For the text-containing cell, return its midpoint in [X, Y] coordinate format. 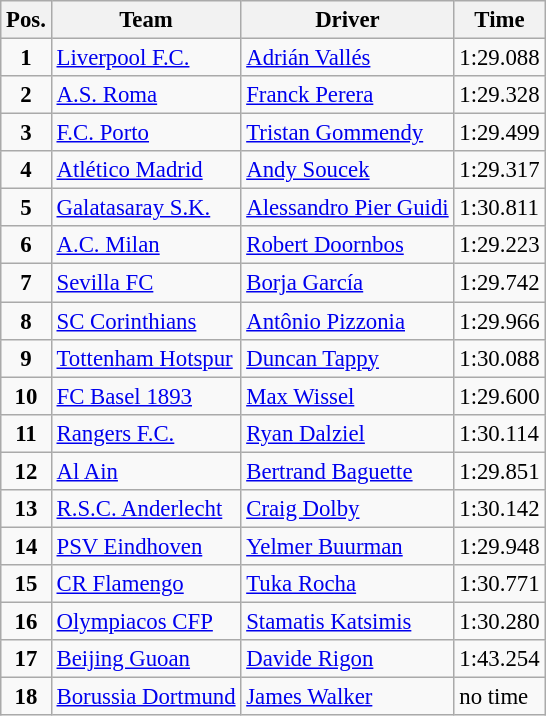
1:29.088 [500, 58]
SC Corinthians [146, 321]
11 [26, 433]
Yelmer Buurman [348, 546]
Liverpool F.C. [146, 58]
1:29.317 [500, 170]
15 [26, 584]
Ryan Dalziel [348, 433]
1 [26, 58]
no time [500, 697]
Pos. [26, 20]
Team [146, 20]
10 [26, 396]
1:29.742 [500, 283]
7 [26, 283]
Borja García [348, 283]
Rangers F.C. [146, 433]
FC Basel 1893 [146, 396]
Adrián Vallés [348, 58]
4 [26, 170]
CR Flamengo [146, 584]
Davide Rigon [348, 659]
F.C. Porto [146, 133]
Alessandro Pier Guidi [348, 208]
1:30.114 [500, 433]
Atlético Madrid [146, 170]
Time [500, 20]
Franck Perera [348, 95]
Beijing Guoan [146, 659]
Bertrand Baguette [348, 471]
Tuka Rocha [348, 584]
1:29.966 [500, 321]
13 [26, 509]
Driver [348, 20]
6 [26, 245]
1:29.600 [500, 396]
Craig Dolby [348, 509]
12 [26, 471]
Olympiacos CFP [146, 621]
3 [26, 133]
18 [26, 697]
Tristan Gommendy [348, 133]
Robert Doornbos [348, 245]
1:43.254 [500, 659]
James Walker [348, 697]
1:29.948 [500, 546]
1:30.771 [500, 584]
1:30.280 [500, 621]
A.S. Roma [146, 95]
9 [26, 358]
PSV Eindhoven [146, 546]
Duncan Tappy [348, 358]
Stamatis Katsimis [348, 621]
8 [26, 321]
2 [26, 95]
A.C. Milan [146, 245]
5 [26, 208]
Sevilla FC [146, 283]
1:29.851 [500, 471]
R.S.C. Anderlecht [146, 509]
1:29.499 [500, 133]
Al Ain [146, 471]
Andy Soucek [348, 170]
14 [26, 546]
1:29.223 [500, 245]
Borussia Dortmund [146, 697]
Galatasaray S.K. [146, 208]
1:30.142 [500, 509]
1:30.811 [500, 208]
1:29.328 [500, 95]
16 [26, 621]
Antônio Pizzonia [348, 321]
17 [26, 659]
Tottenham Hotspur [146, 358]
1:30.088 [500, 358]
Max Wissel [348, 396]
